Detect which cell encompasses the target text, then output its (x, y) center coordinate. 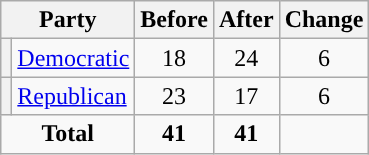
Party (68, 20)
Before (174, 20)
18 (174, 58)
24 (246, 58)
Change (324, 20)
23 (174, 96)
Democratic (74, 58)
After (246, 20)
Total (68, 134)
17 (246, 96)
Republican (74, 96)
